Pinpoint the cell where the given text exists, returning its (X, Y) midpoint coordinate. 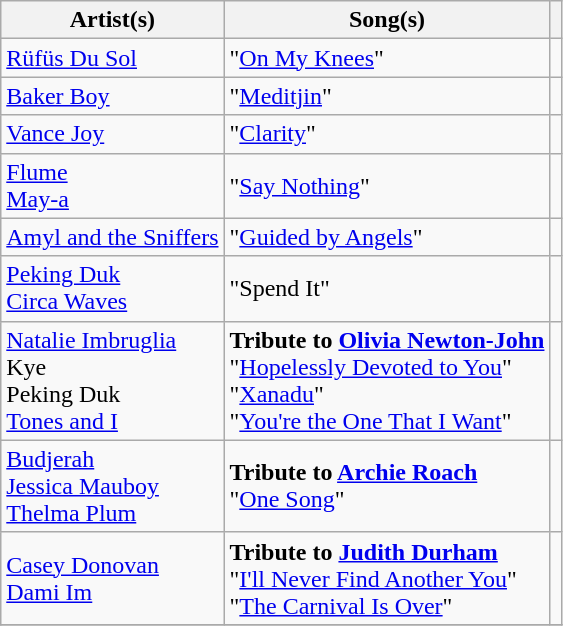
Tribute to Judith Durham "I'll Never Find Another You" "The Carnival Is Over" (387, 578)
Vance Joy (112, 134)
"Meditjin" (387, 96)
"On My Knees" (387, 58)
Flume May-a (112, 186)
Tribute to Olivia Newton-John "Hopelessly Devoted to You" "Xanadu" "You're the One That I Want" (387, 380)
Budjerah Jessica Mauboy Thelma Plum (112, 486)
"Spend It" (387, 288)
Baker Boy (112, 96)
Casey Donovan Dami Im (112, 578)
"Clarity" (387, 134)
Peking Duk Circa Waves (112, 288)
Amyl and the Sniffers (112, 237)
Rüfüs Du Sol (112, 58)
Natalie Imbruglia Kye Peking Duk Tones and I (112, 380)
Artist(s) (112, 20)
"Guided by Angels" (387, 237)
Tribute to Archie Roach "One Song" (387, 486)
Song(s) (387, 20)
"Say Nothing" (387, 186)
